Detect which cell encompasses the target text, then output its (x, y) center coordinate. 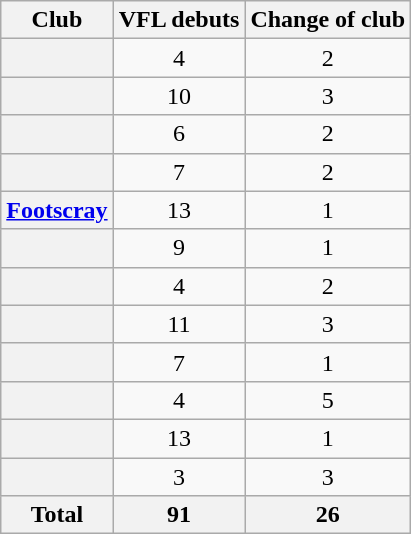
5 (328, 400)
91 (179, 515)
Change of club (328, 20)
26 (328, 515)
VFL debuts (179, 20)
10 (179, 96)
6 (179, 134)
11 (179, 324)
Total (57, 515)
9 (179, 248)
Footscray (57, 210)
Club (57, 20)
